Return the [x, y] coordinate for the center point of the cell that contains the specified text.  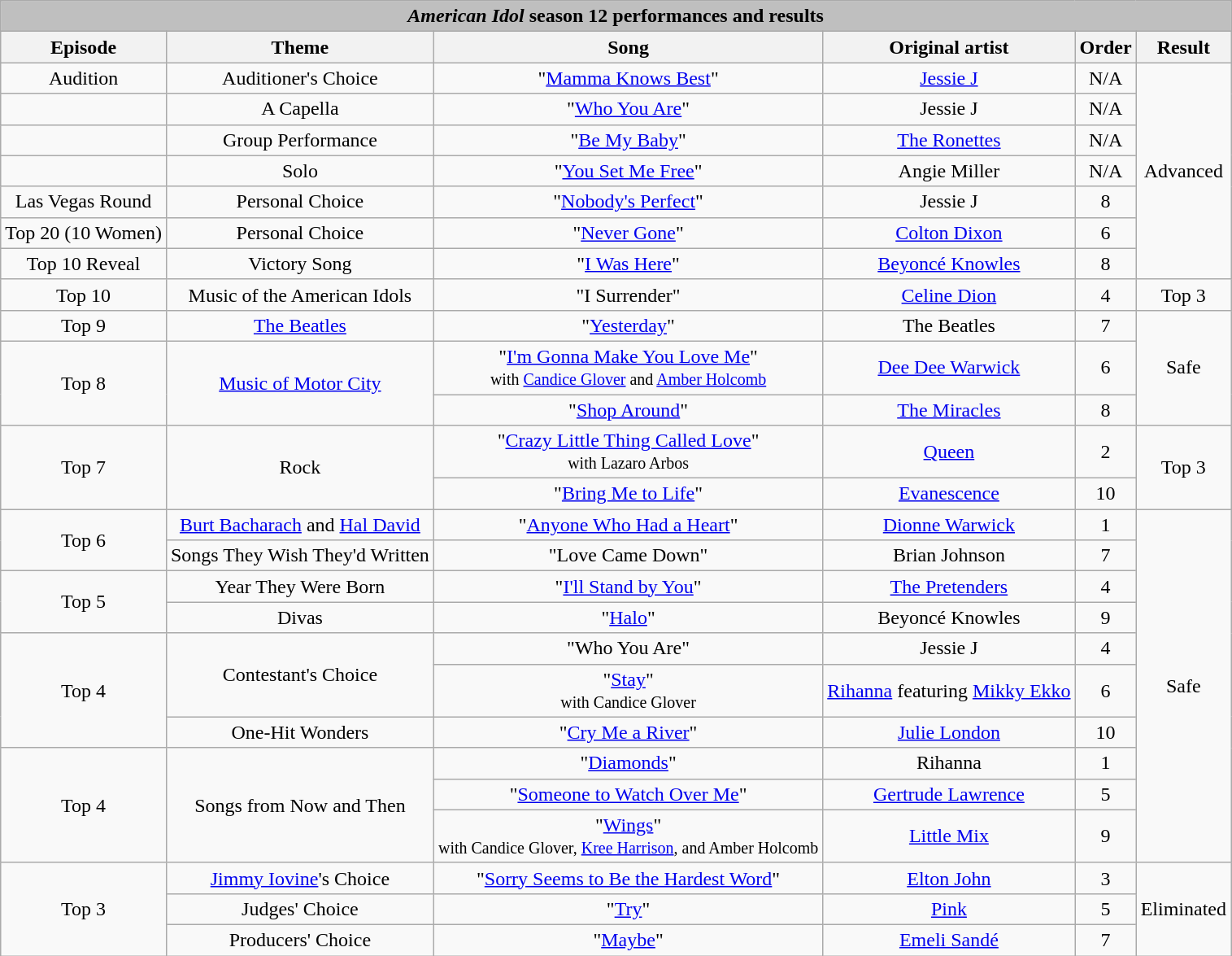
"Wings"with Candice Glover, Kree Harrison, and Amber Holcomb [628, 836]
The Pretenders [949, 587]
Celine Dion [949, 295]
Auditioner's Choice [299, 78]
"Yesterday" [628, 325]
Top 6 [84, 540]
"Love Came Down" [628, 556]
Dionne Warwick [949, 525]
Rock [299, 467]
"Be My Baby" [628, 140]
Eliminated [1183, 909]
"Stay" with Candice Glover [628, 690]
Audition [84, 78]
Top 20 (10 Women) [84, 233]
"I Surrender" [628, 295]
"Sorry Seems to Be the Hardest Word" [628, 878]
Group Performance [299, 140]
Brian Johnson [949, 556]
Music of the American Idols [299, 295]
Top 10 [84, 295]
"I Was Here" [628, 264]
Song [628, 47]
"You Set Me Free" [628, 171]
Songs They Wish They'd Written [299, 556]
"Halo" [628, 618]
Pink [949, 909]
Top 5 [84, 602]
Songs from Now and Then [299, 805]
"Crazy Little Thing Called Love"with Lazaro Arbos [628, 452]
Episode [84, 47]
"Cry Me a River" [628, 732]
Theme [299, 47]
Julie London [949, 732]
"I'll Stand by You" [628, 587]
Burt Bacharach and Hal David [299, 525]
Colton Dixon [949, 233]
The Ronettes [949, 140]
3 [1106, 878]
Dee Dee Warwick [949, 368]
"Never Gone" [628, 233]
A Capella [299, 109]
Top 10 Reveal [84, 264]
Jimmy Iovine's Choice [299, 878]
Music of Motor City [299, 382]
"Mamma Knows Best" [628, 78]
Victory Song [299, 264]
Solo [299, 171]
"Someone to Watch Over Me" [628, 794]
"I'm Gonna Make You Love Me"with Candice Glover and Amber Holcomb [628, 368]
Contestant's Choice [299, 675]
2 [1106, 452]
Result [1183, 47]
"Maybe" [628, 940]
Order [1106, 47]
Top 9 [84, 325]
Evanescence [949, 494]
Little Mix [949, 836]
Year They Were Born [299, 587]
Las Vegas Round [84, 202]
Emeli Sandé [949, 940]
Elton John [949, 878]
"Nobody's Perfect" [628, 202]
American Idol season 12 performances and results [616, 16]
Original artist [949, 47]
Angie Miller [949, 171]
The Miracles [949, 409]
"Bring Me to Life" [628, 494]
"Anyone Who Had a Heart" [628, 525]
Gertrude Lawrence [949, 794]
One-Hit Wonders [299, 732]
Rihanna [949, 763]
Top 8 [84, 382]
Rihanna featuring Mikky Ekko [949, 690]
"Shop Around" [628, 409]
Divas [299, 618]
"Diamonds" [628, 763]
"Try" [628, 909]
Top 7 [84, 467]
Producers' Choice [299, 940]
Advanced [1183, 171]
Judges' Choice [299, 909]
Queen [949, 452]
